Provide the (x, y) coordinate of the cell's center where the given text is located.  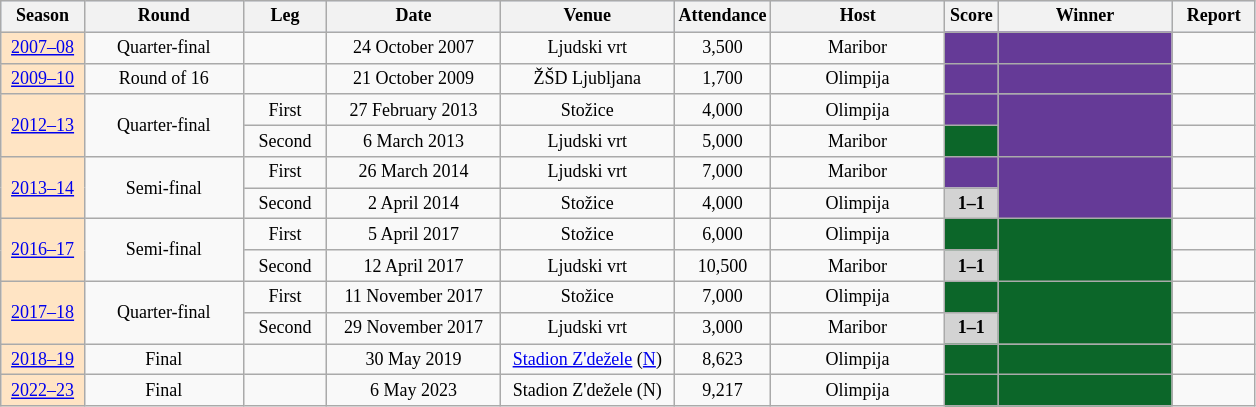
8,623 (722, 360)
2018–19 (43, 360)
26 March 2014 (414, 172)
Date (414, 16)
21 October 2009 (414, 78)
5 April 2017 (414, 234)
2016–17 (43, 250)
Season (43, 16)
29 November 2017 (414, 328)
10,500 (722, 266)
3,500 (722, 48)
12 April 2017 (414, 266)
3,000 (722, 328)
Winner (1085, 16)
Leg (285, 16)
6 March 2013 (414, 140)
2012–13 (43, 125)
Attendance (722, 16)
2017–18 (43, 312)
Score (971, 16)
1,700 (722, 78)
5,000 (722, 140)
2022–23 (43, 390)
9,217 (722, 390)
24 October 2007 (414, 48)
6 May 2023 (414, 390)
30 May 2019 (414, 360)
2007–08 (43, 48)
Round (164, 16)
2013–14 (43, 188)
ŽŠD Ljubljana (587, 78)
2009–10 (43, 78)
11 November 2017 (414, 296)
Report (1214, 16)
6,000 (722, 234)
Venue (587, 16)
2 April 2014 (414, 204)
Round of 16 (164, 78)
Host (858, 16)
27 February 2013 (414, 110)
